Return (X, Y) of the center of cell containing provided text 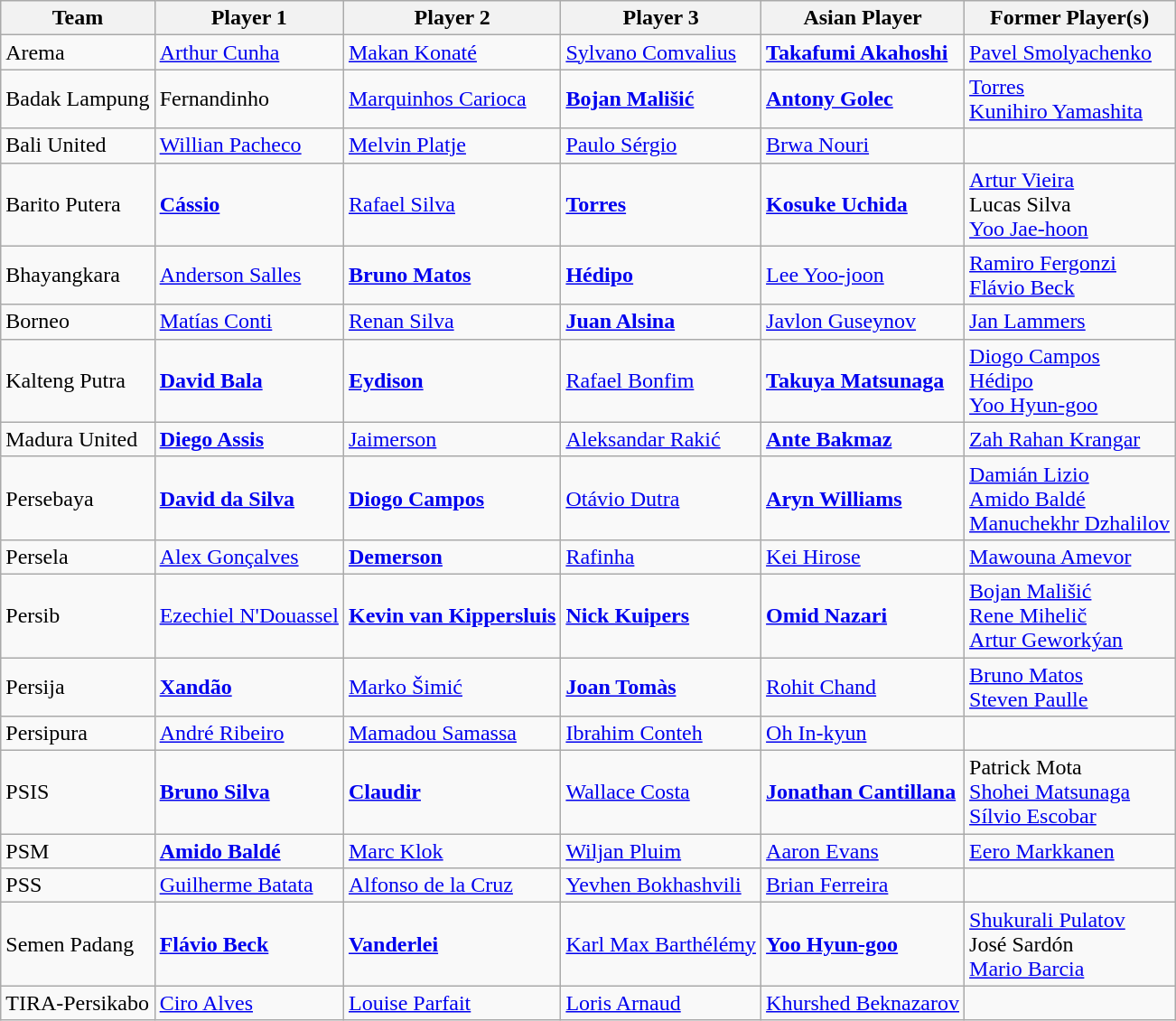
Shukurali Pulatov José Sardón Mario Barcia (1069, 944)
Makan Konaté (452, 52)
Bruno Matos (452, 275)
Demerson (452, 557)
Yevhen Bokhashvili (661, 885)
Jan Lammers (1069, 322)
Marquinhos Carioca (452, 99)
Fernandinho (249, 99)
Khurshed Beknazarov (863, 1003)
Damián Lizio Amido Baldé Manuchekhr Dzhalilov (1069, 498)
Persija (78, 687)
Aleksandar Rakić (661, 439)
Guilherme Batata (249, 885)
Renan Silva (452, 322)
Rafael Silva (452, 204)
Ramiro Fergonzi Flávio Beck (1069, 275)
Jaimerson (452, 439)
Melvin Platje (452, 145)
Wiljan Pluim (661, 851)
Bojan Mališić Rene Mihelič Artur Geworkýan (1069, 615)
Diego Assis (249, 439)
Paulo Sérgio (661, 145)
Player 3 (661, 18)
Zah Rahan Krangar (1069, 439)
Kalteng Putra (78, 380)
Patrick Mota Shohei Matsunaga Sílvio Escobar (1069, 792)
Torres Kunihiro Yamashita (1069, 99)
Marko Šimić (452, 687)
Eero Markkanen (1069, 851)
Antony Golec (863, 99)
Rohit Chand (863, 687)
Eydison (452, 380)
Takafumi Akahoshi (863, 52)
Sylvano Comvalius (661, 52)
Cássio (249, 204)
Lee Yoo-joon (863, 275)
Ezechiel N'Douassel (249, 615)
Kei Hirose (863, 557)
Torres (661, 204)
Persebaya (78, 498)
Bali United (78, 145)
Kevin van Kippersluis (452, 615)
Brian Ferreira (863, 885)
Alex Gonçalves (249, 557)
Madura United (78, 439)
Yoo Hyun-goo (863, 944)
Wallace Costa (661, 792)
Vanderlei (452, 944)
TIRA-Persikabo (78, 1003)
Omid Nazari (863, 615)
Joan Tomàs (661, 687)
David Bala (249, 380)
Loris Arnaud (661, 1003)
Claudir (452, 792)
Matías Conti (249, 322)
Takuya Matsunaga (863, 380)
Arema (78, 52)
PSS (78, 885)
Asian Player (863, 18)
Otávio Dutra (661, 498)
Xandão (249, 687)
Ante Bakmaz (863, 439)
Flávio Beck (249, 944)
Nick Kuipers (661, 615)
Team (78, 18)
Marc Klok (452, 851)
Ciro Alves (249, 1003)
Brwa Nouri (863, 145)
David da Silva (249, 498)
Louise Parfait (452, 1003)
Bruno Silva (249, 792)
Bruno Matos Steven Paulle (1069, 687)
Juan Alsina (661, 322)
Diogo Campos Hédipo Yoo Hyun-goo (1069, 380)
Rafinha (661, 557)
Badak Lampung (78, 99)
Player 2 (452, 18)
PSM (78, 851)
Mamadou Samassa (452, 734)
Rafael Bonfim (661, 380)
Hédipo (661, 275)
Player 1 (249, 18)
Persela (78, 557)
André Ribeiro (249, 734)
Kosuke Uchida (863, 204)
Jonathan Cantillana (863, 792)
Persipura (78, 734)
Anderson Salles (249, 275)
Mawouna Amevor (1069, 557)
Alfonso de la Cruz (452, 885)
Arthur Cunha (249, 52)
Aaron Evans (863, 851)
Willian Pacheco (249, 145)
Semen Padang (78, 944)
PSIS (78, 792)
Bojan Mališić (661, 99)
Bhayangkara (78, 275)
Karl Max Barthélémy (661, 944)
Artur Vieira Lucas Silva Yoo Jae-hoon (1069, 204)
Barito Putera (78, 204)
Amido Baldé (249, 851)
Oh In-kyun (863, 734)
Ibrahim Conteh (661, 734)
Javlon Guseynov (863, 322)
Pavel Smolyachenko (1069, 52)
Former Player(s) (1069, 18)
Diogo Campos (452, 498)
Persib (78, 615)
Aryn Williams (863, 498)
Borneo (78, 322)
